Scan for the cell matching the given text and deliver its (X, Y) coordinate at center. 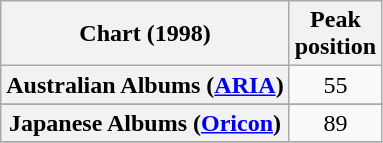
Japanese Albums (Oricon) (145, 123)
89 (335, 123)
Australian Albums (ARIA) (145, 85)
Peakposition (335, 34)
Chart (1998) (145, 34)
55 (335, 85)
